Return the (X, Y) coordinate for the center point of the cell that contains the specified text.  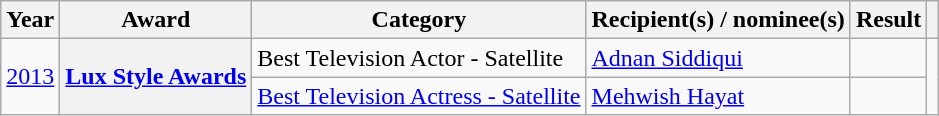
Recipient(s) / nominee(s) (718, 20)
Mehwish Hayat (718, 96)
Best Television Actress - Satellite (419, 96)
Award (156, 20)
Best Television Actor - Satellite (419, 58)
2013 (30, 77)
Year (30, 20)
Result (888, 20)
Category (419, 20)
Adnan Siddiqui (718, 58)
Lux Style Awards (156, 77)
